Provide the [x, y] coordinate of the cell's center where the given text is located.  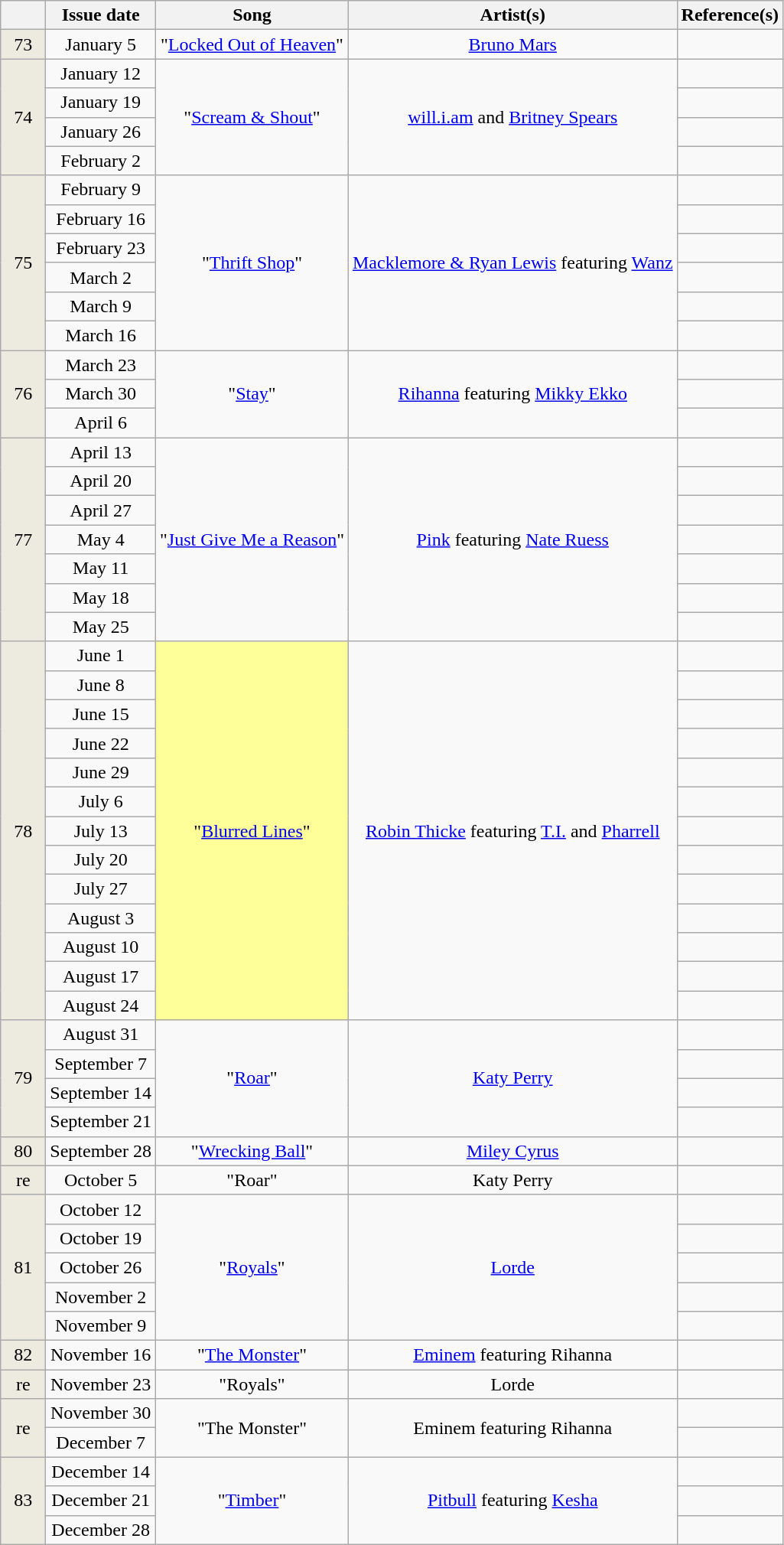
January 26 [101, 132]
February 2 [101, 161]
February 16 [101, 219]
80 [23, 1151]
will.i.am and Britney Spears [512, 117]
"Just Give Me a Reason" [252, 539]
Song [252, 15]
79 [23, 1078]
February 9 [101, 190]
"Thrift Shop" [252, 262]
"Locked Out of Heaven" [252, 44]
July 20 [101, 860]
Artist(s) [512, 15]
"Scream & Shout" [252, 117]
February 23 [101, 248]
Pitbull featuring Kesha [512, 1501]
78 [23, 831]
October 26 [101, 1267]
December 21 [101, 1501]
January 5 [101, 44]
December 7 [101, 1442]
August 17 [101, 976]
82 [23, 1355]
November 9 [101, 1326]
March 23 [101, 365]
"Stay" [252, 394]
November 30 [101, 1413]
January 19 [101, 103]
June 29 [101, 772]
June 22 [101, 743]
July 6 [101, 801]
May 18 [101, 598]
August 31 [101, 1035]
Bruno Mars [512, 44]
August 3 [101, 918]
Pink featuring Nate Ruess [512, 539]
September 14 [101, 1093]
June 8 [101, 685]
May 4 [101, 539]
November 2 [101, 1297]
August 24 [101, 1006]
83 [23, 1501]
June 15 [101, 714]
May 11 [101, 569]
March 9 [101, 306]
September 28 [101, 1151]
81 [23, 1267]
Issue date [101, 15]
"Wrecking Ball" [252, 1151]
73 [23, 44]
April 6 [101, 423]
"Timber" [252, 1501]
September 21 [101, 1122]
April 20 [101, 481]
May 25 [101, 627]
March 16 [101, 335]
Miley Cyrus [512, 1151]
September 7 [101, 1064]
July 13 [101, 830]
October 19 [101, 1238]
October 5 [101, 1180]
76 [23, 394]
April 13 [101, 452]
March 2 [101, 277]
Macklemore & Ryan Lewis featuring Wanz [512, 262]
Rihanna featuring Mikky Ekko [512, 394]
August 10 [101, 947]
74 [23, 117]
77 [23, 539]
75 [23, 262]
Robin Thicke featuring T.I. and Pharrell [512, 831]
July 27 [101, 889]
"Blurred Lines" [252, 831]
March 30 [101, 394]
November 16 [101, 1355]
December 14 [101, 1472]
June 1 [101, 656]
November 23 [101, 1384]
January 12 [101, 73]
April 27 [101, 510]
October 12 [101, 1209]
December 28 [101, 1530]
Reference(s) [730, 15]
